From the cell containing the given text, extract its center point as [x, y] coordinate. 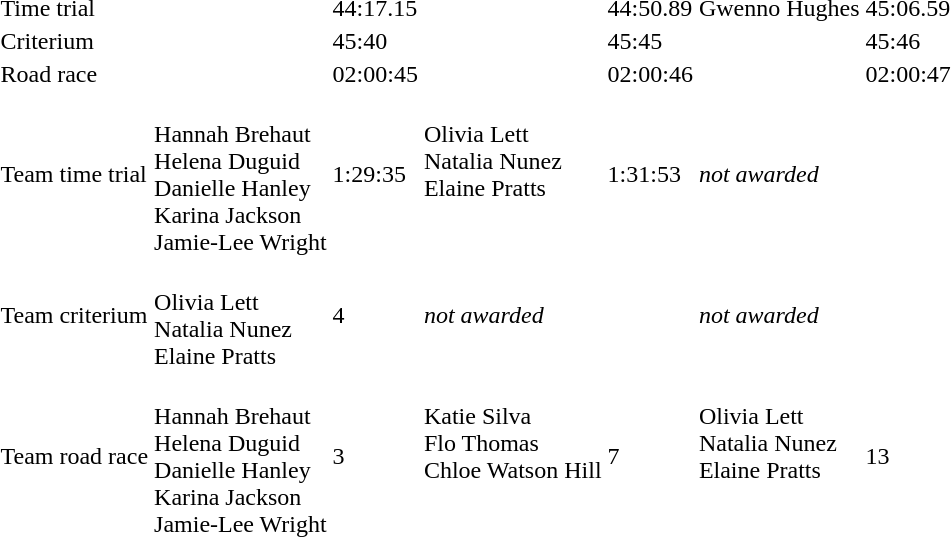
1:31:53 [650, 174]
Hannah Brehaut Helena Duguid Danielle Hanley Karina Jackson Jamie-Lee Wright [241, 174]
1:29:35 [375, 174]
02:00:46 [650, 74]
45:40 [375, 41]
02:00:45 [375, 74]
45:45 [650, 41]
4 [375, 316]
